Identify which cell holds the provided text, then report its [X, Y] central coordinate. 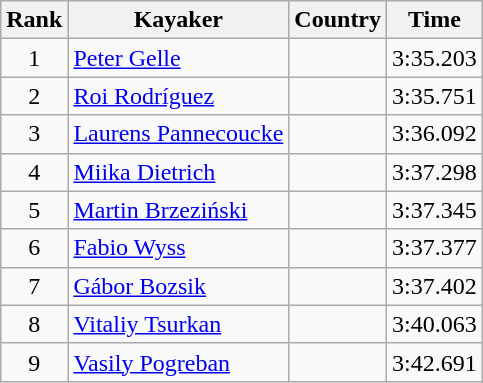
9 [34, 362]
3:37.345 [435, 210]
Roi Rodríguez [178, 96]
8 [34, 324]
3:37.402 [435, 286]
Rank [34, 20]
Country [338, 20]
Miika Dietrich [178, 172]
Laurens Pannecoucke [178, 134]
Fabio Wyss [178, 248]
Martin Brzeziński [178, 210]
3 [34, 134]
Peter Gelle [178, 58]
3:35.751 [435, 96]
4 [34, 172]
1 [34, 58]
Gábor Bozsik [178, 286]
5 [34, 210]
3:35.203 [435, 58]
3:36.092 [435, 134]
7 [34, 286]
6 [34, 248]
Time [435, 20]
3:40.063 [435, 324]
Vitaliy Tsurkan [178, 324]
3:37.298 [435, 172]
3:37.377 [435, 248]
Vasily Pogreban [178, 362]
3:42.691 [435, 362]
Kayaker [178, 20]
2 [34, 96]
